Determine the (X, Y) coordinate at the center of the cell enclosing the given text.  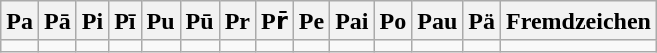
Pr̄ (275, 21)
Pi (92, 21)
Pū (200, 21)
Pe (311, 21)
Pai (352, 21)
Pä (482, 21)
Pā (57, 21)
Pu (160, 21)
Pa (20, 21)
Pr (237, 21)
Po (393, 21)
Fremdzeichen (579, 21)
Pau (438, 21)
Pī (125, 21)
